Return the [x, y] coordinate for the center point of the cell that contains the specified text.  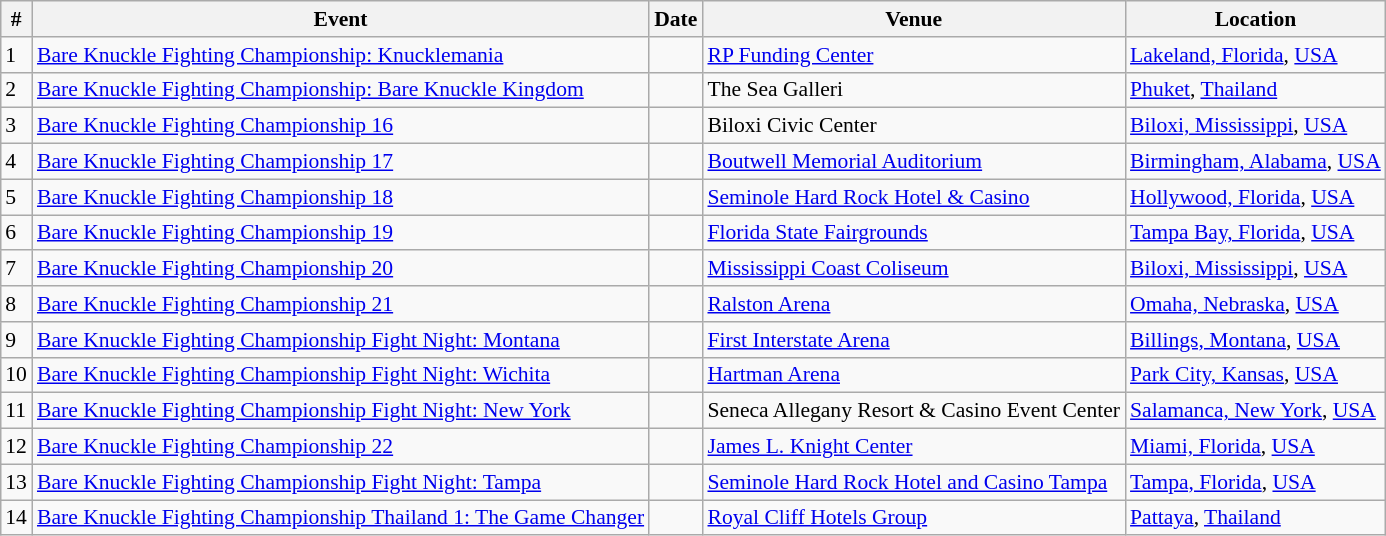
2 [16, 90]
1 [16, 55]
Bare Knuckle Fighting Championship Fight Night: Tampa [340, 482]
9 [16, 340]
Bare Knuckle Fighting Championship 19 [340, 233]
Bare Knuckle Fighting Championship 20 [340, 269]
Tampa, Florida, USA [1256, 482]
Lakeland, Florida, USA [1256, 55]
8 [16, 304]
James L. Knight Center [914, 447]
Hollywood, Florida, USA [1256, 197]
Date [676, 19]
Biloxi Civic Center [914, 126]
Seneca Allegany Resort & Casino Event Center [914, 411]
Birmingham, Alabama, USA [1256, 162]
Billings, Montana, USA [1256, 340]
5 [16, 197]
12 [16, 447]
Tampa Bay, Florida, USA [1256, 233]
Bare Knuckle Fighting Championship: Bare Knuckle Kingdom [340, 90]
Bare Knuckle Fighting Championship: Knucklemania [340, 55]
Bare Knuckle Fighting Championship 16 [340, 126]
3 [16, 126]
Bare Knuckle Fighting Championship Thailand 1: The Game Changer [340, 518]
First Interstate Arena [914, 340]
Bare Knuckle Fighting Championship 21 [340, 304]
Florida State Fairgrounds [914, 233]
Ralston Arena [914, 304]
Bare Knuckle Fighting Championship 18 [340, 197]
Bare Knuckle Fighting Championship Fight Night: Wichita [340, 375]
4 [16, 162]
Park City, Kansas, USA [1256, 375]
Bare Knuckle Fighting Championship Fight Night: Montana [340, 340]
Boutwell Memorial Auditorium [914, 162]
Phuket, Thailand [1256, 90]
Bare Knuckle Fighting Championship 22 [340, 447]
Venue [914, 19]
Location [1256, 19]
Bare Knuckle Fighting Championship Fight Night: New York [340, 411]
14 [16, 518]
10 [16, 375]
Event [340, 19]
Royal Cliff Hotels Group [914, 518]
Hartman Arena [914, 375]
6 [16, 233]
7 [16, 269]
# [16, 19]
Omaha, Nebraska, USA [1256, 304]
Seminole Hard Rock Hotel & Casino [914, 197]
RP Funding Center [914, 55]
13 [16, 482]
Pattaya, Thailand [1256, 518]
11 [16, 411]
Bare Knuckle Fighting Championship 17 [340, 162]
Seminole Hard Rock Hotel and Casino Tampa [914, 482]
Salamanca, New York, USA [1256, 411]
Miami, Florida, USA [1256, 447]
Mississippi Coast Coliseum [914, 269]
The Sea Galleri [914, 90]
